Find where the given text appears and provide that cell's center as (x, y) coordinate. 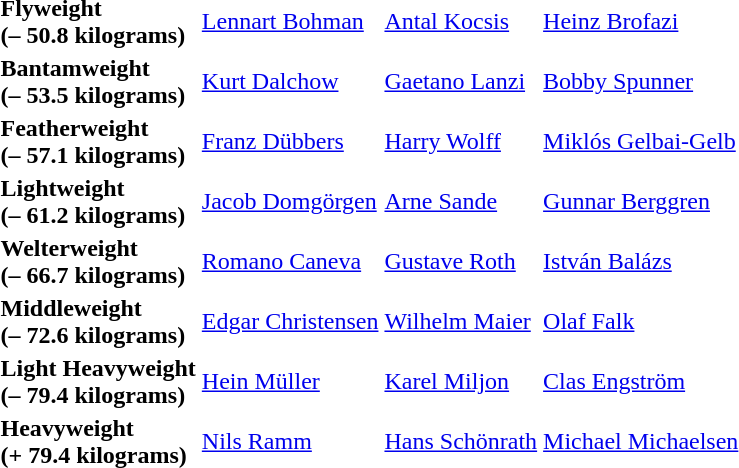
Franz Dübbers (290, 142)
Jacob Domgörgen (290, 202)
Harry Wolff (461, 142)
Romano Caneva (290, 262)
Hein Müller (290, 382)
Kurt Dalchow (290, 82)
Karel Miljon (461, 382)
Wilhelm Maier (461, 322)
Edgar Christensen (290, 322)
Gustave Roth (461, 262)
Arne Sande (461, 202)
Gaetano Lanzi (461, 82)
